Extract the [x, y] coordinate from the center of the cell holding the provided text.  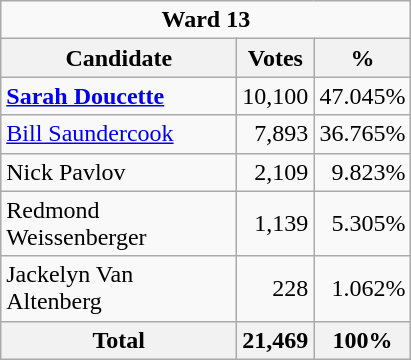
9.823% [362, 172]
Jackelyn Van Altenberg [119, 288]
1,139 [276, 224]
Bill Saundercook [119, 134]
21,469 [276, 340]
Votes [276, 58]
36.765% [362, 134]
228 [276, 288]
47.045% [362, 96]
Sarah Doucette [119, 96]
Candidate [119, 58]
1.062% [362, 288]
100% [362, 340]
7,893 [276, 134]
% [362, 58]
Ward 13 [206, 20]
2,109 [276, 172]
Total [119, 340]
10,100 [276, 96]
Nick Pavlov [119, 172]
5.305% [362, 224]
Redmond Weissenberger [119, 224]
